Provide the (X, Y) coordinate of the cell's center where the given text is located.  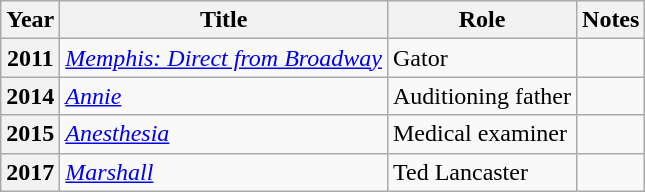
Ted Lancaster (482, 172)
Role (482, 20)
Notes (611, 20)
2015 (30, 134)
Auditioning father (482, 96)
Marshall (224, 172)
Medical examiner (482, 134)
Annie (224, 96)
Memphis: Direct from Broadway (224, 58)
Title (224, 20)
2011 (30, 58)
2014 (30, 96)
2017 (30, 172)
Anesthesia (224, 134)
Year (30, 20)
Gator (482, 58)
